Extract the (X, Y) coordinate from the center of the cell holding the provided text.  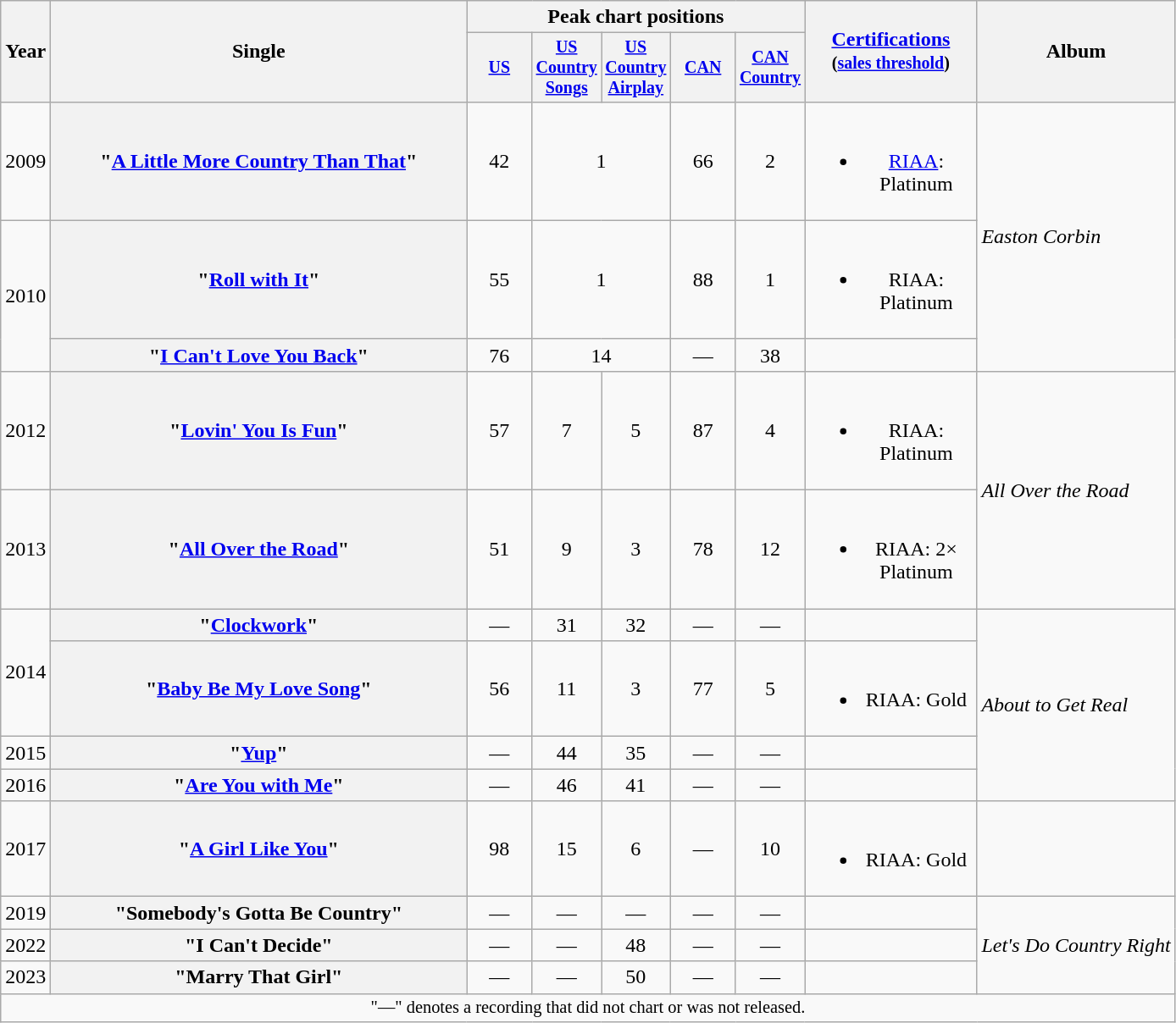
Single (259, 52)
All Over the Road (1076, 489)
32 (636, 625)
66 (703, 161)
44 (567, 753)
2023 (25, 977)
"Are You with Me" (259, 785)
56 (500, 689)
"A Girl Like You" (259, 849)
2015 (25, 753)
Easton Corbin (1076, 236)
38 (770, 355)
2022 (25, 945)
"Clockwork" (259, 625)
Let's Do Country Right (1076, 945)
"Baby Be My Love Song" (259, 689)
88 (703, 279)
42 (500, 161)
"A Little More Country Than That" (259, 161)
Album (1076, 52)
48 (636, 945)
50 (636, 977)
7 (567, 430)
78 (703, 550)
87 (703, 430)
US Country Airplay (636, 68)
CAN (703, 68)
CAN Country (770, 68)
"Somebody's Gotta Be Country" (259, 913)
41 (636, 785)
"All Over the Road" (259, 550)
2017 (25, 849)
US (500, 68)
98 (500, 849)
6 (636, 849)
"Yup" (259, 753)
4 (770, 430)
2009 (25, 161)
57 (500, 430)
10 (770, 849)
RIAA: 2× Platinum (891, 550)
2016 (25, 785)
76 (500, 355)
2 (770, 161)
"I Can't Decide" (259, 945)
12 (770, 550)
"Lovin' You Is Fun" (259, 430)
"I Can't Love You Back" (259, 355)
2014 (25, 672)
2013 (25, 550)
11 (567, 689)
15 (567, 849)
Year (25, 52)
Certifications(sales threshold) (891, 52)
55 (500, 279)
"Marry That Girl" (259, 977)
US Country Songs (567, 68)
31 (567, 625)
46 (567, 785)
2019 (25, 913)
77 (703, 689)
14 (602, 355)
2010 (25, 296)
"Roll with It" (259, 279)
2012 (25, 430)
51 (500, 550)
35 (636, 753)
"—" denotes a recording that did not chart or was not released. (588, 1008)
About to Get Real (1076, 705)
Peak chart positions (635, 17)
9 (567, 550)
